Capture the cell that displays the provided text and extract its [X, Y] central coordinate. 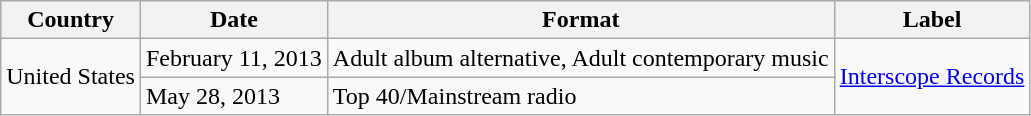
United States [71, 77]
Interscope Records [932, 77]
Adult album alternative, Adult contemporary music [580, 58]
Date [234, 20]
May 28, 2013 [234, 96]
Format [580, 20]
Top 40/Mainstream radio [580, 96]
February 11, 2013 [234, 58]
Country [71, 20]
Label [932, 20]
